Capture the cell that displays the provided text and extract its [X, Y] central coordinate. 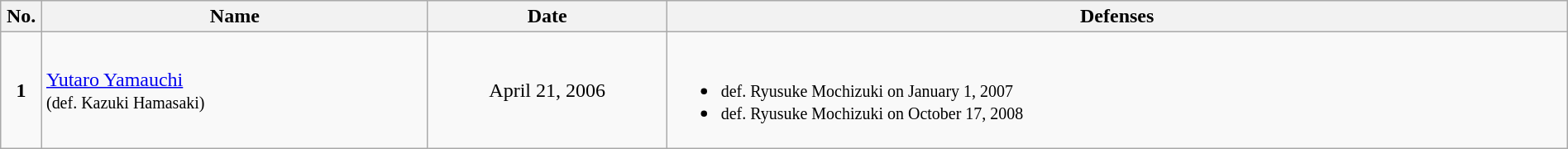
Yutaro Yamauchi (def. Kazuki Hamasaki) [235, 90]
Name [235, 17]
def. Ryusuke Mochizuki on January 1, 2007 def. Ryusuke Mochizuki on October 17, 2008 [1116, 90]
1 [22, 90]
April 21, 2006 [547, 90]
Defenses [1116, 17]
Date [547, 17]
No. [22, 17]
